Find where the given text appears and provide that cell's center as (x, y) coordinate. 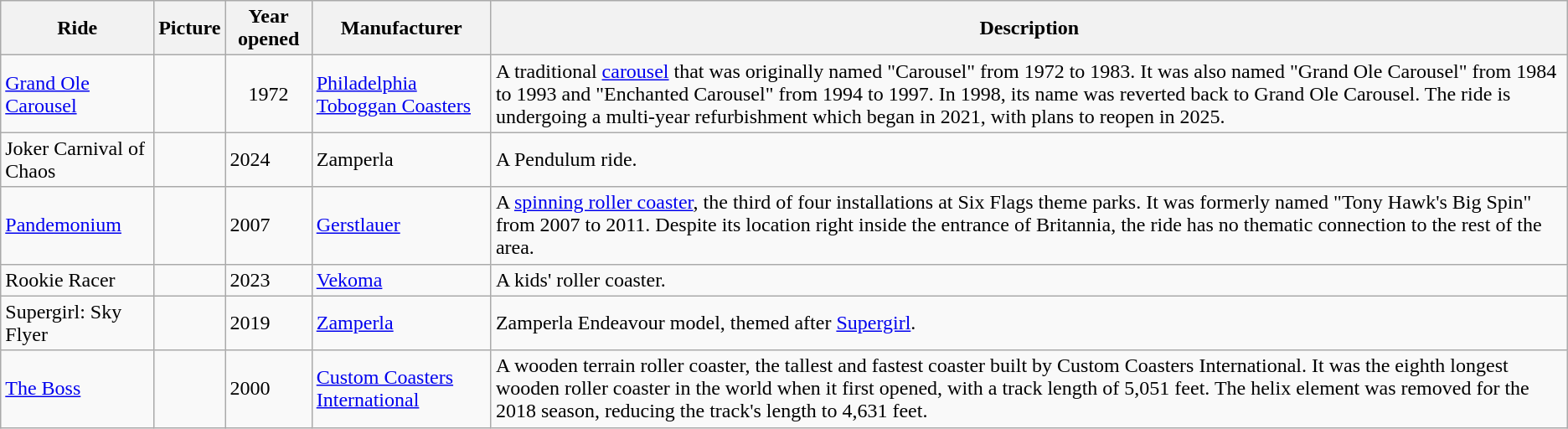
Manufacturer (401, 28)
2019 (268, 323)
Year opened (268, 28)
Supergirl: Sky Flyer (77, 323)
Vekoma (401, 280)
Zamperla Endeavour model, themed after Supergirl. (1029, 323)
Custom Coasters International (401, 389)
Description (1029, 28)
Grand Ole Carousel (77, 94)
A Pendulum ride. (1029, 159)
Rookie Racer (77, 280)
Philadelphia Toboggan Coasters (401, 94)
Joker Carnival of Chaos (77, 159)
2000 (268, 389)
The Boss (77, 389)
Pandemonium (77, 225)
Gerstlauer (401, 225)
2007 (268, 225)
2023 (268, 280)
Picture (189, 28)
A kids' roller coaster. (1029, 280)
Ride (77, 28)
1972 (268, 94)
2024 (268, 159)
